Output the (X, Y) coordinate of the center of the cell containing the given text.  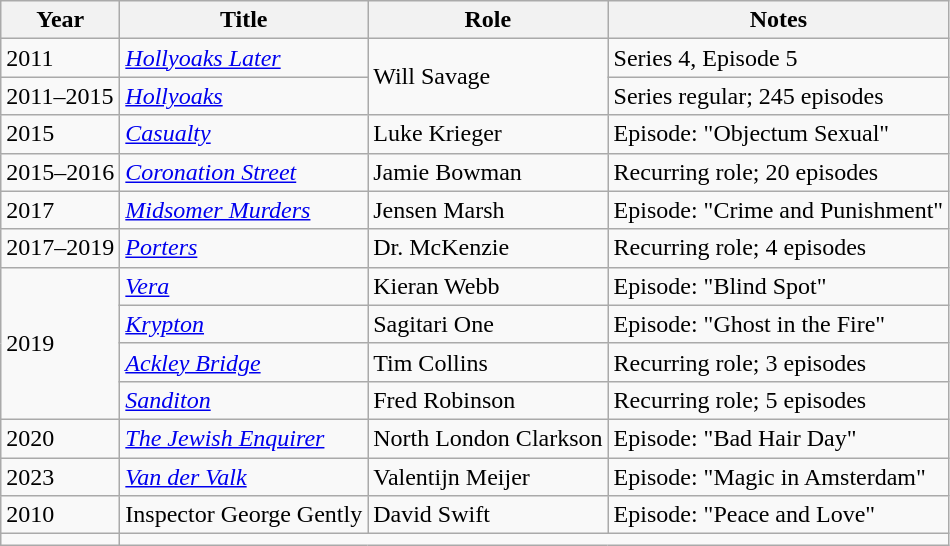
Ackley Bridge (244, 362)
Series regular; 245 episodes (778, 96)
Episode: "Peace and Love" (778, 515)
Episode: "Objectum Sexual" (778, 134)
Jamie Bowman (488, 172)
Role (488, 20)
Tim Collins (488, 362)
Coronation Street (244, 172)
Recurring role; 20 episodes (778, 172)
2020 (60, 438)
David Swift (488, 515)
Recurring role; 3 episodes (778, 362)
Dr. McKenzie (488, 248)
Will Savage (488, 77)
Krypton (244, 324)
2015 (60, 134)
Hollyoaks Later (244, 58)
Luke Krieger (488, 134)
2010 (60, 515)
Sagitari One (488, 324)
Episode: "Magic in Amsterdam" (778, 477)
Episode: "Bad Hair Day" (778, 438)
Series 4, Episode 5 (778, 58)
2015–2016 (60, 172)
North London Clarkson (488, 438)
Inspector George Gently (244, 515)
Van der Valk (244, 477)
Vera (244, 286)
2017–2019 (60, 248)
Porters (244, 248)
Sanditon (244, 400)
2011–2015 (60, 96)
Notes (778, 20)
The Jewish Enquirer (244, 438)
Kieran Webb (488, 286)
2017 (60, 210)
Fred Robinson (488, 400)
Casualty (244, 134)
Recurring role; 4 episodes (778, 248)
Title (244, 20)
Hollyoaks (244, 96)
Midsomer Murders (244, 210)
2019 (60, 343)
Recurring role; 5 episodes (778, 400)
Valentijn Meijer (488, 477)
Episode: "Blind Spot" (778, 286)
Episode: "Crime and Punishment" (778, 210)
Year (60, 20)
Jensen Marsh (488, 210)
Episode: "Ghost in the Fire" (778, 324)
2011 (60, 58)
2023 (60, 477)
